Pinpoint the cell where the given text exists, returning its (X, Y) midpoint coordinate. 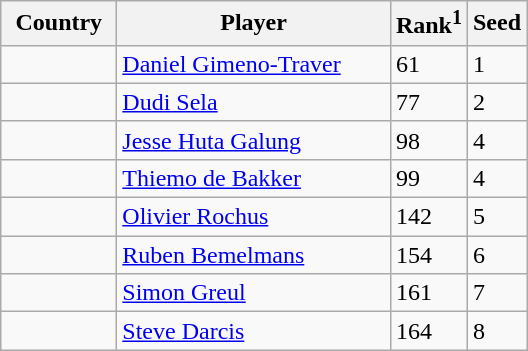
8 (496, 331)
99 (428, 178)
77 (428, 102)
61 (428, 64)
Daniel Gimeno-Traver (254, 64)
6 (496, 255)
Thiemo de Bakker (254, 178)
98 (428, 140)
Steve Darcis (254, 331)
161 (428, 293)
7 (496, 293)
Rank1 (428, 24)
142 (428, 217)
1 (496, 64)
2 (496, 102)
154 (428, 255)
Simon Greul (254, 293)
Seed (496, 24)
5 (496, 217)
Player (254, 24)
Country (59, 24)
Jesse Huta Galung (254, 140)
Olivier Rochus (254, 217)
Ruben Bemelmans (254, 255)
Dudi Sela (254, 102)
164 (428, 331)
